Identify which cell holds the provided text, then report its [x, y] central coordinate. 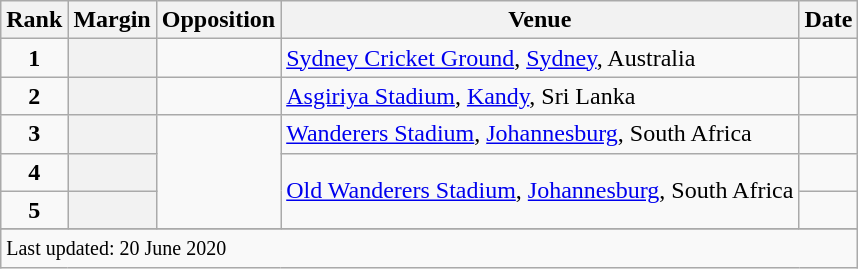
Margin [112, 20]
Asgiriya Stadium, Kandy, Sri Lanka [540, 96]
3 [34, 134]
Sydney Cricket Ground, Sydney, Australia [540, 58]
4 [34, 172]
Last updated: 20 June 2020 [430, 248]
Wanderers Stadium, Johannesburg, South Africa [540, 134]
5 [34, 210]
1 [34, 58]
Venue [540, 20]
Rank [34, 20]
Old Wanderers Stadium, Johannesburg, South Africa [540, 191]
Date [828, 20]
2 [34, 96]
Opposition [218, 20]
